Scan for the cell matching the given text and deliver its (x, y) coordinate at center. 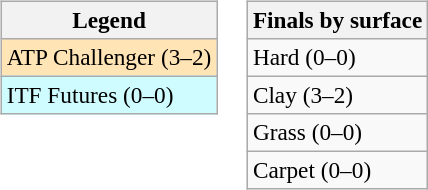
Hard (0–0) (337, 57)
Legend (108, 20)
ITF Futures (0–0) (108, 95)
Carpet (0–0) (337, 171)
ATP Challenger (3–2) (108, 57)
Finals by surface (337, 20)
Grass (0–0) (337, 133)
Clay (3–2) (337, 95)
